From the cell containing the given text, extract its center point as [x, y] coordinate. 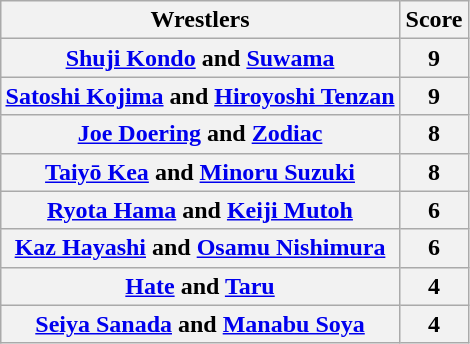
Satoshi Kojima and Hiroyoshi Tenzan [200, 96]
Hate and Taru [200, 286]
Ryota Hama and Keiji Mutoh [200, 210]
Kaz Hayashi and Osamu Nishimura [200, 248]
Seiya Sanada and Manabu Soya [200, 324]
Shuji Kondo and Suwama [200, 58]
Taiyō Kea and Minoru Suzuki [200, 172]
Joe Doering and Zodiac [200, 134]
Score [434, 20]
Wrestlers [200, 20]
